Return the [x, y] coordinate for the center point of the cell that contains the specified text.  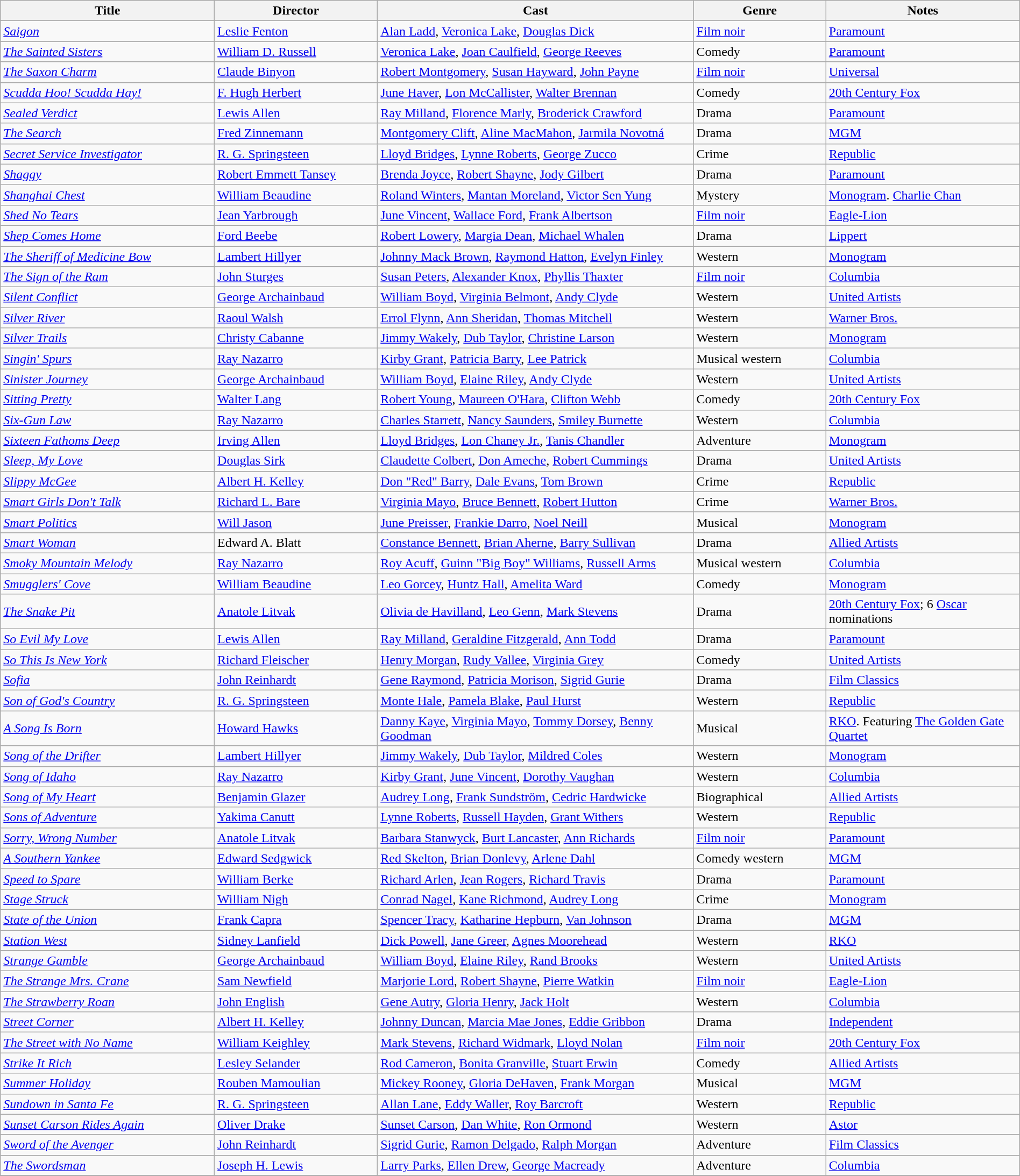
RKO. Featuring The Golden Gate Quartet [923, 728]
Virginia Mayo, Bruce Bennett, Robert Hutton [536, 502]
Leo Gorcey, Huntz Hall, Amelita Ward [536, 583]
So This Is New York [108, 660]
Fred Zinnemann [296, 133]
John Sturges [296, 277]
Shaggy [108, 174]
Kirby Grant, Patricia Barry, Lee Patrick [536, 359]
Stage Struck [108, 899]
Song of Idaho [108, 776]
The Snake Pit [108, 612]
Monte Hale, Pamela Blake, Paul Hurst [536, 701]
Sinister Journey [108, 379]
Title [108, 11]
Ray Milland, Geraldine Fitzgerald, Ann Todd [536, 639]
The Search [108, 133]
The Saxon Charm [108, 72]
Strange Gamble [108, 961]
Edward A. Blatt [296, 543]
Six-Gun Law [108, 420]
Rouben Mamoulian [296, 1084]
Sealed Verdict [108, 113]
Will Jason [296, 522]
Notes [923, 11]
The Strange Mrs. Crane [108, 981]
Smart Woman [108, 543]
William Keighley [296, 1043]
Biographical [760, 797]
F. Hugh Herbert [296, 92]
Sleep, My Love [108, 461]
Mickey Rooney, Gloria DeHaven, Frank Morgan [536, 1084]
Edward Sedgwick [296, 858]
Jimmy Wakely, Dub Taylor, Mildred Coles [536, 756]
Joseph H. Lewis [296, 1165]
Leslie Fenton [296, 31]
Mark Stevens, Richard Widmark, Lloyd Nolan [536, 1043]
Sofia [108, 680]
Don "Red" Barry, Dale Evans, Tom Brown [536, 481]
Conrad Nagel, Kane Richmond, Audrey Long [536, 899]
Saigon [108, 31]
Richard L. Bare [296, 502]
Lloyd Bridges, Lynne Roberts, George Zucco [536, 154]
Lesley Selander [296, 1063]
Song of the Drifter [108, 756]
Alan Ladd, Veronica Lake, Douglas Dick [536, 31]
Robert Lowery, Margia Dean, Michael Whalen [536, 236]
Allan Lane, Eddy Waller, Roy Barcroft [536, 1104]
Independent [923, 1022]
Genre [760, 11]
John English [296, 1002]
Claude Binyon [296, 72]
Audrey Long, Frank Sundström, Cedric Hardwicke [536, 797]
Yakima Canutt [296, 817]
Sixteen Fathoms Deep [108, 440]
Astor [923, 1124]
20th Century Fox; 6 Oscar nominations [923, 612]
Robert Young, Maureen O'Hara, Clifton Webb [536, 400]
Claudette Colbert, Don Ameche, Robert Cummings [536, 461]
Susan Peters, Alexander Knox, Phyllis Thaxter [536, 277]
Sitting Pretty [108, 400]
Secret Service Investigator [108, 154]
A Southern Yankee [108, 858]
Comedy western [760, 858]
Mystery [760, 195]
Son of God's Country [108, 701]
Silver River [108, 318]
Johnny Duncan, Marcia Mae Jones, Eddie Gribbon [536, 1022]
Errol Flynn, Ann Sheridan, Thomas Mitchell [536, 318]
Oliver Drake [296, 1124]
Smoky Mountain Melody [108, 563]
Richard Fleischer [296, 660]
Spencer Tracy, Katharine Hepburn, Van Johnson [536, 920]
Speed to Spare [108, 879]
Walter Lang [296, 400]
Song of My Heart [108, 797]
Sigrid Gurie, Ramon Delgado, Ralph Morgan [536, 1145]
William Nigh [296, 899]
RKO [923, 940]
Henry Morgan, Rudy Vallee, Virginia Grey [536, 660]
Rod Cameron, Bonita Granville, Stuart Erwin [536, 1063]
June Preisser, Frankie Darro, Noel Neill [536, 522]
Smugglers' Cove [108, 583]
Irving Allen [296, 440]
Slippy McGee [108, 481]
Larry Parks, Ellen Drew, George Macready [536, 1165]
Street Corner [108, 1022]
A Song Is Born [108, 728]
Red Skelton, Brian Donlevy, Arlene Dahl [536, 858]
Scudda Hoo! Scudda Hay! [108, 92]
Sam Newfield [296, 981]
Silver Trails [108, 338]
William D. Russell [296, 52]
Christy Cabanne [296, 338]
Sidney Lanfield [296, 940]
Marjorie Lord, Robert Shayne, Pierre Watkin [536, 981]
Kirby Grant, June Vincent, Dorothy Vaughan [536, 776]
Smart Girls Don't Talk [108, 502]
Danny Kaye, Virginia Mayo, Tommy Dorsey, Benny Goodman [536, 728]
Ray Milland, Florence Marly, Broderick Crawford [536, 113]
Raoul Walsh [296, 318]
Johnny Mack Brown, Raymond Hatton, Evelyn Finley [536, 256]
Montgomery Clift, Aline MacMahon, Jarmila Novotná [536, 133]
Jimmy Wakely, Dub Taylor, Christine Larson [536, 338]
Douglas Sirk [296, 461]
Strike It Rich [108, 1063]
William Berke [296, 879]
Veronica Lake, Joan Caulfield, George Reeves [536, 52]
Sword of the Avenger [108, 1145]
Shanghai Chest [108, 195]
Richard Arlen, Jean Rogers, Richard Travis [536, 879]
Roy Acuff, Guinn "Big Boy" Williams, Russell Arms [536, 563]
William Boyd, Elaine Riley, Rand Brooks [536, 961]
Sunset Carson Rides Again [108, 1124]
Station West [108, 940]
Sundown in Santa Fe [108, 1104]
The Street with No Name [108, 1043]
Universal [923, 72]
The Strawberry Roan [108, 1002]
The Swordsman [108, 1165]
The Sheriff of Medicine Bow [108, 256]
Smart Politics [108, 522]
Roland Winters, Mantan Moreland, Victor Sen Yung [536, 195]
Jean Yarbrough [296, 215]
Benjamin Glazer [296, 797]
Director [296, 11]
Gene Autry, Gloria Henry, Jack Holt [536, 1002]
Lippert [923, 236]
Gene Raymond, Patricia Morison, Sigrid Gurie [536, 680]
Frank Capra [296, 920]
William Boyd, Elaine Riley, Andy Clyde [536, 379]
Sons of Adventure [108, 817]
Cast [536, 11]
The Sainted Sisters [108, 52]
Barbara Stanwyck, Burt Lancaster, Ann Richards [536, 838]
Charles Starrett, Nancy Saunders, Smiley Burnette [536, 420]
So Evil My Love [108, 639]
Ford Beebe [296, 236]
Brenda Joyce, Robert Shayne, Jody Gilbert [536, 174]
William Boyd, Virginia Belmont, Andy Clyde [536, 297]
Silent Conflict [108, 297]
State of the Union [108, 920]
Lloyd Bridges, Lon Chaney Jr., Tanis Chandler [536, 440]
Summer Holiday [108, 1084]
Monogram. Charlie Chan [923, 195]
Shep Comes Home [108, 236]
Howard Hawks [296, 728]
June Vincent, Wallace Ford, Frank Albertson [536, 215]
Robert Montgomery, Susan Hayward, John Payne [536, 72]
The Sign of the Ram [108, 277]
Shed No Tears [108, 215]
Robert Emmett Tansey [296, 174]
Sorry, Wrong Number [108, 838]
Olivia de Havilland, Leo Genn, Mark Stevens [536, 612]
Lynne Roberts, Russell Hayden, Grant Withers [536, 817]
Dick Powell, Jane Greer, Agnes Moorehead [536, 940]
Singin' Spurs [108, 359]
Sunset Carson, Dan White, Ron Ormond [536, 1124]
Constance Bennett, Brian Aherne, Barry Sullivan [536, 543]
June Haver, Lon McCallister, Walter Brennan [536, 92]
